Extract the [X, Y] coordinate from the center of the cell holding the provided text.  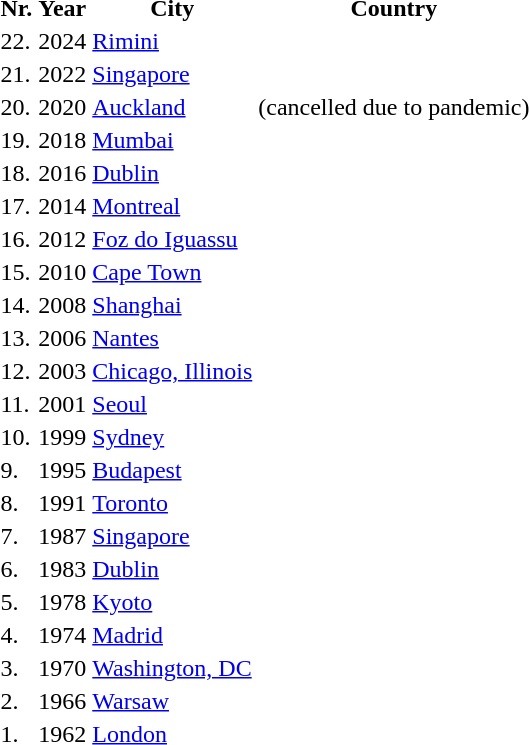
2001 [62, 404]
Montreal [172, 206]
1983 [62, 569]
Budapest [172, 470]
Toronto [172, 503]
2008 [62, 305]
1970 [62, 668]
Cape Town [172, 272]
2024 [62, 41]
Seoul [172, 404]
2003 [62, 371]
Nantes [172, 338]
Foz do Iguassu [172, 239]
1995 [62, 470]
2018 [62, 140]
2020 [62, 107]
2022 [62, 74]
1999 [62, 437]
1974 [62, 635]
Shanghai [172, 305]
2006 [62, 338]
Kyoto [172, 602]
Chicago, Illinois [172, 371]
1991 [62, 503]
1987 [62, 536]
Mumbai [172, 140]
1966 [62, 701]
2012 [62, 239]
1978 [62, 602]
2016 [62, 173]
Sydney [172, 437]
2010 [62, 272]
Madrid [172, 635]
Warsaw [172, 701]
Washington, DC [172, 668]
Auckland [172, 107]
2014 [62, 206]
Rimini [172, 41]
